Search for the cell housing the specified text and yield its [x, y] center coordinate. 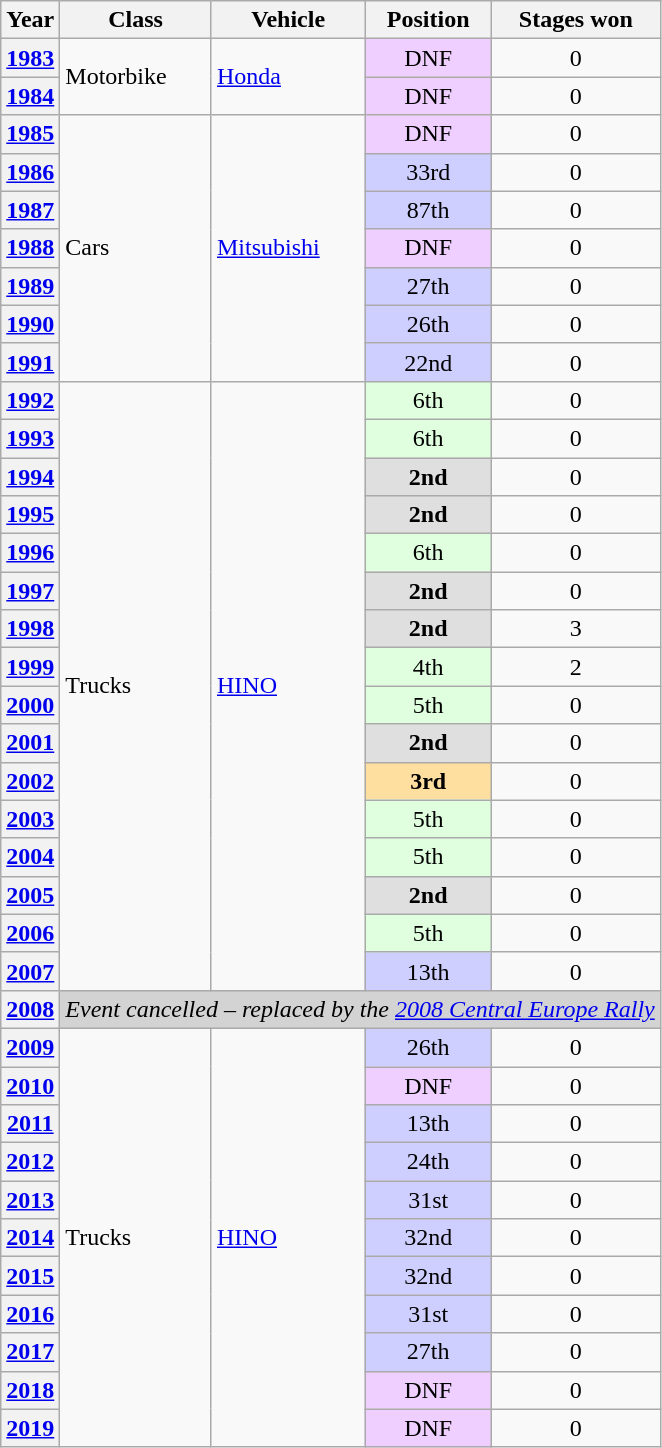
1986 [30, 172]
Vehicle [288, 20]
2008 [30, 1009]
1993 [30, 438]
1989 [30, 286]
3 [576, 629]
24th [428, 1162]
1990 [30, 324]
Event cancelled – replaced by the 2008 Central Europe Rally [360, 1009]
1995 [30, 515]
2019 [30, 1428]
2 [576, 667]
1984 [30, 96]
1992 [30, 400]
2016 [30, 1314]
3rd [428, 781]
1985 [30, 134]
1983 [30, 58]
2014 [30, 1238]
1987 [30, 210]
1997 [30, 591]
1988 [30, 248]
Cars [136, 248]
Class [136, 20]
Honda [288, 77]
Mitsubishi [288, 248]
1998 [30, 629]
1994 [30, 477]
2004 [30, 857]
2001 [30, 743]
2013 [30, 1200]
4th [428, 667]
1996 [30, 553]
2003 [30, 819]
2007 [30, 971]
1991 [30, 362]
2000 [30, 705]
Year [30, 20]
2015 [30, 1276]
87th [428, 210]
2010 [30, 1085]
2006 [30, 933]
2012 [30, 1162]
Motorbike [136, 77]
Position [428, 20]
2002 [30, 781]
33rd [428, 172]
2011 [30, 1124]
1999 [30, 667]
22nd [428, 362]
2017 [30, 1352]
2018 [30, 1390]
2009 [30, 1047]
Stages won [576, 20]
2005 [30, 895]
